Extract the (x, y) coordinate from the center of the cell holding the provided text.  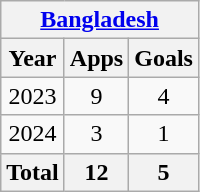
Total (33, 172)
Apps (96, 58)
4 (164, 96)
3 (96, 134)
9 (96, 96)
Year (33, 58)
2024 (33, 134)
5 (164, 172)
12 (96, 172)
Bangladesh (100, 20)
Goals (164, 58)
1 (164, 134)
2023 (33, 96)
